Identify which cell holds the provided text, then report its (X, Y) central coordinate. 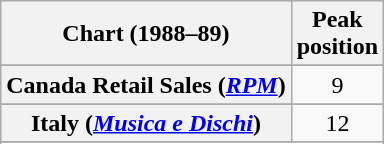
Peakposition (337, 34)
Chart (1988–89) (146, 34)
Italy (Musica e Dischi) (146, 123)
Canada Retail Sales (RPM) (146, 85)
12 (337, 123)
9 (337, 85)
